Provide the (x, y) coordinate of the cell's center where the given text is located.  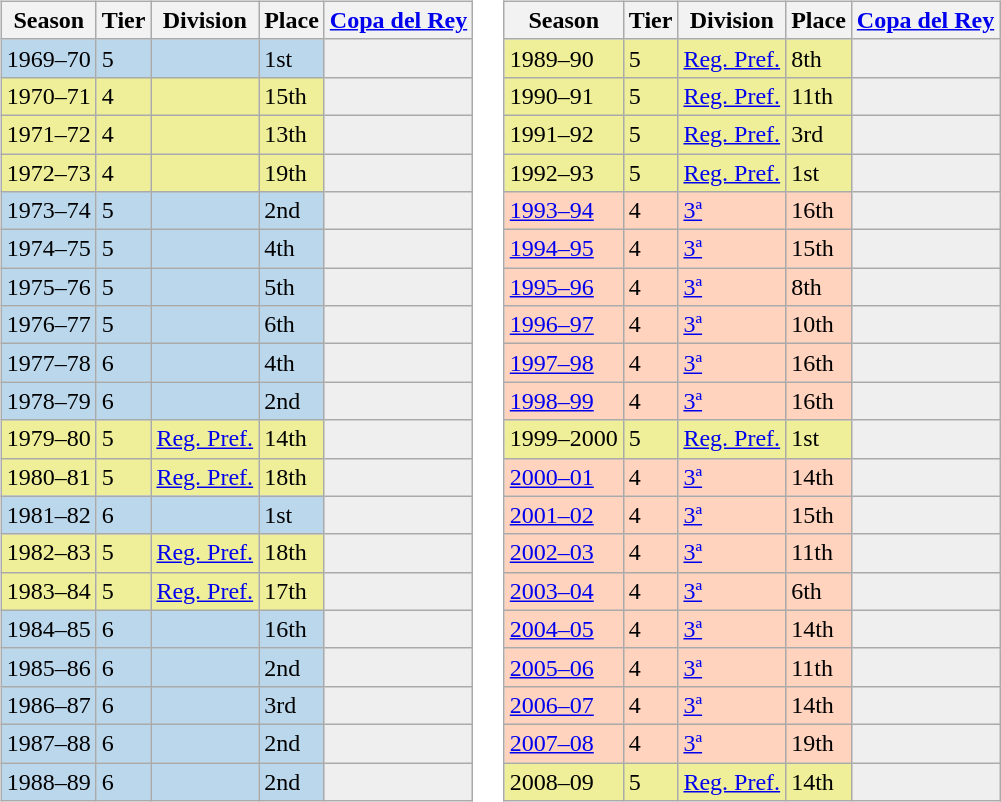
1977–78 (48, 363)
1997–98 (564, 363)
1991–92 (564, 134)
1980–81 (48, 477)
1984–85 (48, 629)
13th (292, 134)
2004–05 (564, 629)
2008–09 (564, 781)
1989–90 (564, 58)
1994–95 (564, 249)
2000–01 (564, 477)
1993–94 (564, 211)
1970–71 (48, 96)
1995–96 (564, 287)
1998–99 (564, 401)
2001–02 (564, 515)
1969–70 (48, 58)
10th (819, 325)
2002–03 (564, 553)
2003–04 (564, 591)
2006–07 (564, 705)
1976–77 (48, 325)
1987–88 (48, 743)
1978–79 (48, 401)
1999–2000 (564, 439)
5th (292, 287)
1979–80 (48, 439)
1986–87 (48, 705)
1983–84 (48, 591)
1996–97 (564, 325)
1973–74 (48, 211)
1971–72 (48, 134)
1981–82 (48, 515)
1972–73 (48, 173)
1975–76 (48, 287)
1985–86 (48, 667)
1988–89 (48, 781)
2005–06 (564, 667)
2007–08 (564, 743)
1974–75 (48, 249)
1992–93 (564, 173)
17th (292, 591)
1982–83 (48, 553)
1990–91 (564, 96)
